Scan for the cell matching the given text and deliver its [x, y] coordinate at center. 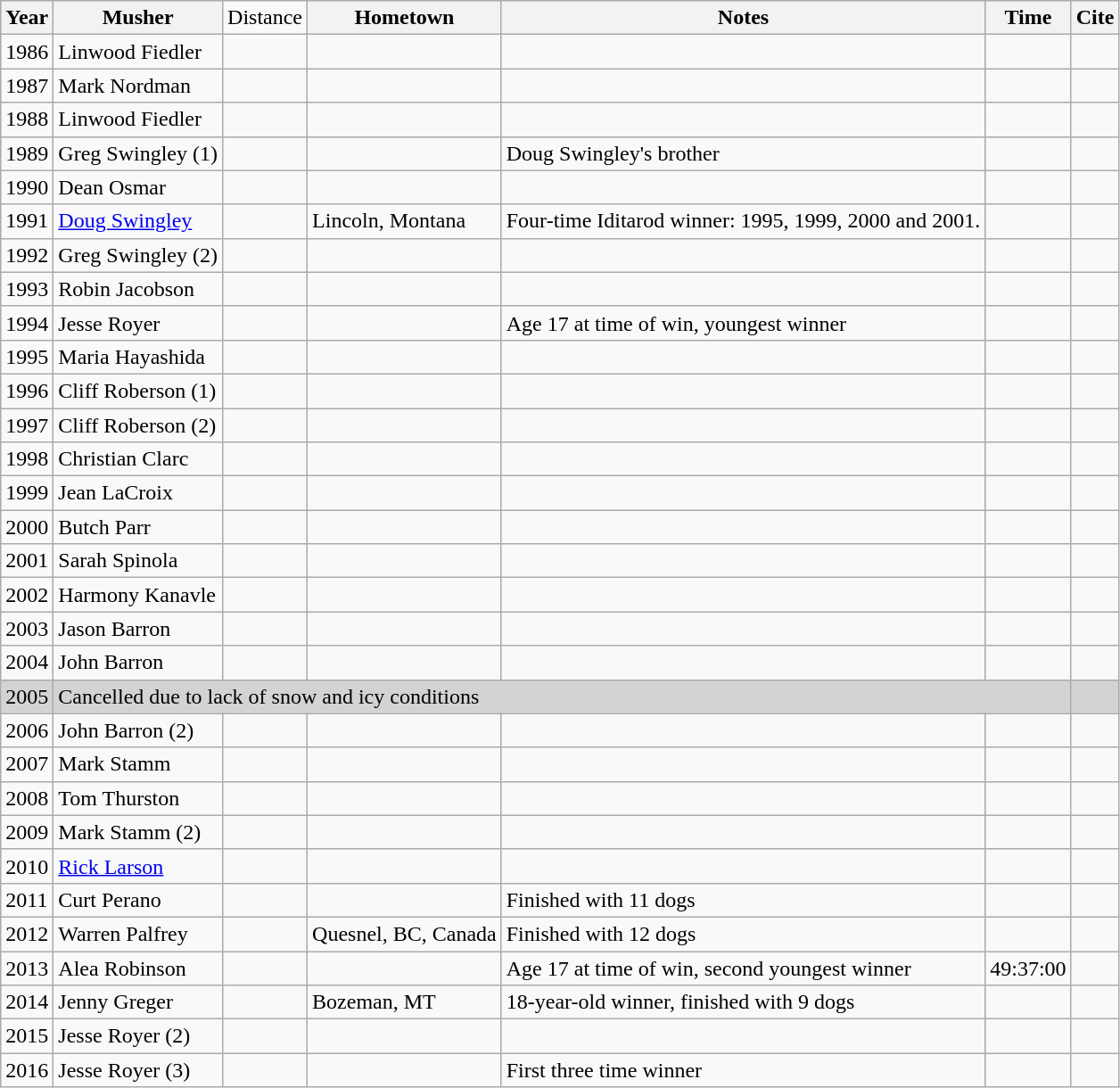
Finished with 12 dogs [744, 934]
1993 [27, 289]
First three time winner [744, 1070]
Christian Clarc [138, 459]
2012 [27, 934]
1986 [27, 52]
Jean LaCroix [138, 493]
2002 [27, 595]
Four-time Iditarod winner: 1995, 1999, 2000 and 2001. [744, 221]
1988 [27, 120]
Notes [744, 18]
Cite [1095, 18]
1991 [27, 221]
Cancelled due to lack of snow and icy conditions [562, 696]
Musher [138, 18]
Dean Osmar [138, 187]
Hometown [405, 18]
2007 [27, 764]
Mark Stamm [138, 764]
John Barron [138, 663]
2005 [27, 696]
2003 [27, 629]
2011 [27, 900]
Distance [266, 18]
Age 17 at time of win, second youngest winner [744, 968]
Time [1028, 18]
Cliff Roberson (1) [138, 391]
2015 [27, 1036]
Rick Larson [138, 866]
Finished with 11 dogs [744, 900]
Harmony Kanavle [138, 595]
Jesse Royer [138, 323]
1987 [27, 86]
1992 [27, 255]
Bozeman, MT [405, 1002]
John Barron (2) [138, 730]
Mark Nordman [138, 86]
1994 [27, 323]
Quesnel, BC, Canada [405, 934]
1995 [27, 357]
1997 [27, 425]
2001 [27, 561]
2004 [27, 663]
2010 [27, 866]
Jesse Royer (2) [138, 1036]
Jenny Greger [138, 1002]
Doug Swingley's brother [744, 153]
1998 [27, 459]
Jason Barron [138, 629]
Age 17 at time of win, youngest winner [744, 323]
Warren Palfrey [138, 934]
Butch Parr [138, 527]
Tom Thurston [138, 798]
Lincoln, Montana [405, 221]
Cliff Roberson (2) [138, 425]
1999 [27, 493]
2008 [27, 798]
2000 [27, 527]
Jesse Royer (3) [138, 1070]
1996 [27, 391]
Greg Swingley (2) [138, 255]
2013 [27, 968]
49:37:00 [1028, 968]
Doug Swingley [138, 221]
1990 [27, 187]
Greg Swingley (1) [138, 153]
2016 [27, 1070]
Alea Robinson [138, 968]
1989 [27, 153]
2009 [27, 832]
Mark Stamm (2) [138, 832]
18-year-old winner, finished with 9 dogs [744, 1002]
Sarah Spinola [138, 561]
Year [27, 18]
2006 [27, 730]
2014 [27, 1002]
Maria Hayashida [138, 357]
Robin Jacobson [138, 289]
Curt Perano [138, 900]
